Scan for the cell matching the given text and deliver its [X, Y] coordinate at center. 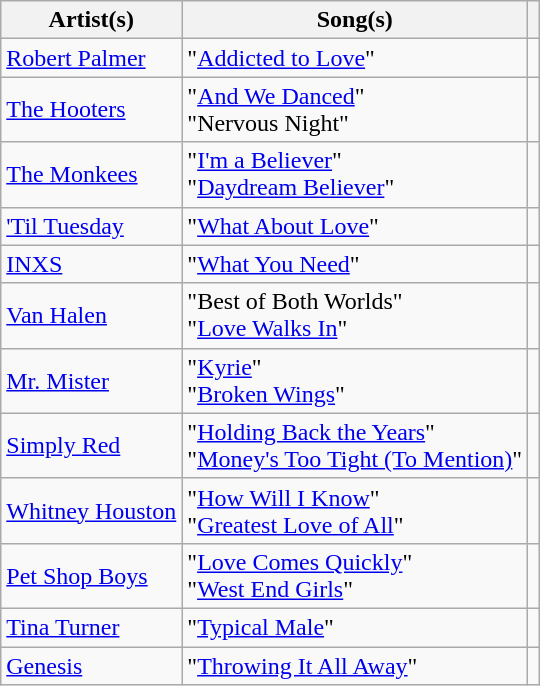
"Kyrie""Broken Wings" [355, 380]
"What About Love" [355, 226]
Robert Palmer [92, 58]
The Hooters [92, 110]
"What You Need" [355, 264]
Whitney Houston [92, 510]
Van Halen [92, 316]
Artist(s) [92, 20]
"Love Comes Quickly""West End Girls" [355, 576]
"How Will I Know""Greatest Love of All" [355, 510]
Tina Turner [92, 627]
'Til Tuesday [92, 226]
"Addicted to Love" [355, 58]
"I'm a Believer""Daydream Believer" [355, 174]
Song(s) [355, 20]
INXS [92, 264]
"And We Danced""Nervous Night" [355, 110]
Simply Red [92, 446]
"Throwing It All Away" [355, 665]
The Monkees [92, 174]
Genesis [92, 665]
"Holding Back the Years""Money's Too Tight (To Mention)" [355, 446]
"Typical Male" [355, 627]
"Best of Both Worlds""Love Walks In" [355, 316]
Pet Shop Boys [92, 576]
Mr. Mister [92, 380]
